Provide the (X, Y) coordinate of the cell's center where the given text is located.  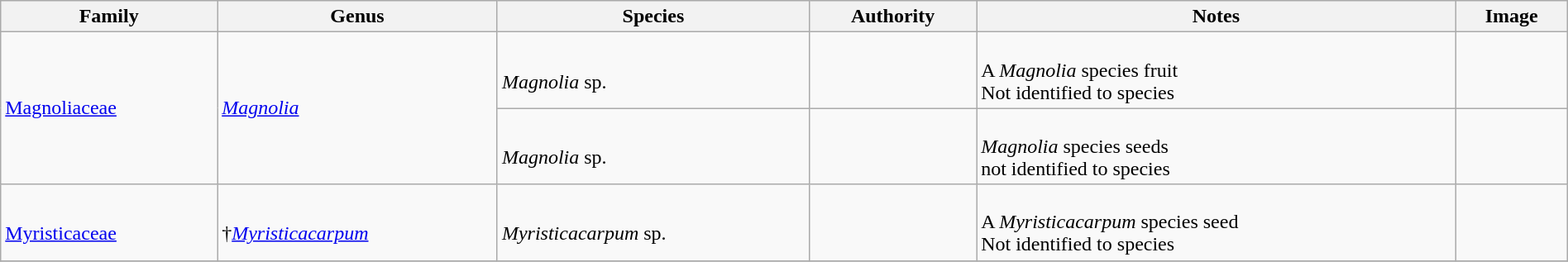
Species (653, 17)
A Magnolia species fruitNot identified to species (1217, 70)
Magnolia species seeds not identified to species (1217, 146)
Genus (357, 17)
†Myristicacarpum (357, 222)
Myristicacarpum sp. (653, 222)
A Myristicacarpum species seedNot identified to species (1217, 222)
Magnoliaceae (109, 108)
Authority (892, 17)
Image (1512, 17)
Myristicaceae (109, 222)
Family (109, 17)
Notes (1217, 17)
Magnolia (357, 108)
